Pinpoint the cell where the given text exists, returning its [x, y] midpoint coordinate. 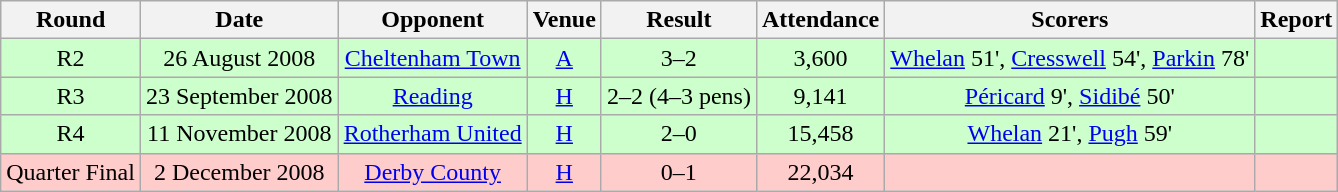
Opponent [432, 20]
15,458 [820, 134]
Cheltenham Town [432, 58]
A [564, 58]
11 November 2008 [239, 134]
Whelan 21', Pugh 59' [1070, 134]
Quarter Final [71, 172]
3,600 [820, 58]
Venue [564, 20]
R3 [71, 96]
3–2 [678, 58]
23 September 2008 [239, 96]
R4 [71, 134]
Derby County [432, 172]
Round [71, 20]
0–1 [678, 172]
Whelan 51', Cresswell 54', Parkin 78' [1070, 58]
Report [1296, 20]
2–2 (4–3 pens) [678, 96]
2–0 [678, 134]
2 December 2008 [239, 172]
Date [239, 20]
Rotherham United [432, 134]
Scorers [1070, 20]
26 August 2008 [239, 58]
9,141 [820, 96]
22,034 [820, 172]
R2 [71, 58]
Péricard 9', Sidibé 50' [1070, 96]
Result [678, 20]
Reading [432, 96]
Attendance [820, 20]
